From the cell containing the given text, extract its center point as [x, y] coordinate. 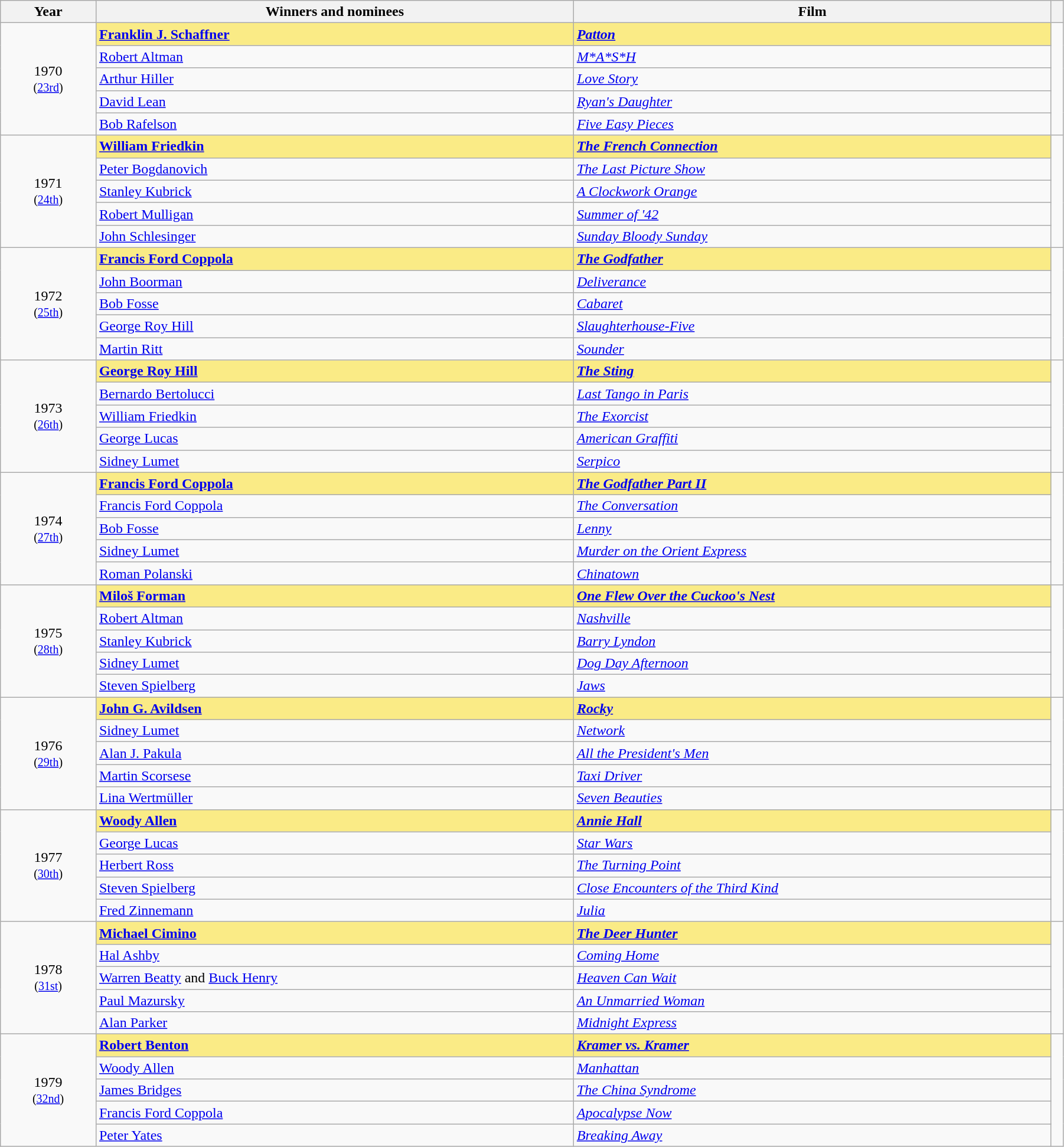
Peter Bogdanovich [334, 169]
Last Tango in Paris [812, 394]
Martin Scorsese [334, 776]
Peter Yates [334, 1135]
Fred Zinnemann [334, 910]
Love Story [812, 79]
Deliverance [812, 282]
The Godfather Part II [812, 483]
Warren Beatty and Buck Henry [334, 978]
Bob Rafelson [334, 124]
Winners and nominees [334, 12]
Sounder [812, 349]
Nashville [812, 618]
Lenny [812, 528]
Paul Mazursky [334, 1001]
Close Encounters of the Third Kind [812, 888]
Julia [812, 910]
1973(26th) [48, 416]
M*A*S*H [812, 57]
Five Easy Pieces [812, 124]
1978(31st) [48, 978]
Ryan's Daughter [812, 102]
Year [48, 12]
Robert Mulligan [334, 214]
Herbert Ross [334, 865]
The Deer Hunter [812, 933]
1979(32nd) [48, 1090]
All the President's Men [812, 753]
Alan Parker [334, 1023]
1974(27th) [48, 528]
Coming Home [812, 955]
An Unmarried Woman [812, 1001]
The Conversation [812, 506]
Sunday Bloody Sunday [812, 236]
Barry Lyndon [812, 641]
Robert Benton [334, 1045]
The Turning Point [812, 865]
Kramer vs. Kramer [812, 1045]
1972(25th) [48, 303]
1976(29th) [48, 753]
The China Syndrome [812, 1090]
Network [812, 731]
The Godfather [812, 259]
Seven Beauties [812, 798]
Roman Polanski [334, 573]
The French Connection [812, 146]
The Exorcist [812, 416]
Cabaret [812, 304]
One Flew Over the Cuckoo's Nest [812, 596]
Taxi Driver [812, 776]
Heaven Can Wait [812, 978]
James Bridges [334, 1090]
American Graffiti [812, 439]
The Sting [812, 371]
Annie Hall [812, 821]
A Clockwork Orange [812, 191]
The Last Picture Show [812, 169]
Franklin J. Schaffner [334, 34]
Breaking Away [812, 1135]
Rocky [812, 708]
Chinatown [812, 573]
Slaughterhouse-Five [812, 326]
Apocalypse Now [812, 1113]
Michael Cimino [334, 933]
David Lean [334, 102]
Martin Ritt [334, 349]
Summer of '42 [812, 214]
Patton [812, 34]
John G. Avildsen [334, 708]
1970(23rd) [48, 79]
Midnight Express [812, 1023]
Serpico [812, 461]
Manhattan [812, 1068]
Miloš Forman [334, 596]
1971(24th) [48, 191]
Bernardo Bertolucci [334, 394]
Star Wars [812, 843]
1975(28th) [48, 641]
John Schlesinger [334, 236]
Alan J. Pakula [334, 753]
Dog Day Afternoon [812, 664]
Murder on the Orient Express [812, 551]
Hal Ashby [334, 955]
John Boorman [334, 282]
Jaws [812, 686]
Arthur Hiller [334, 79]
Lina Wertmüller [334, 798]
1977(30th) [48, 865]
Film [812, 12]
